Capture the cell that displays the provided text and extract its [X, Y] central coordinate. 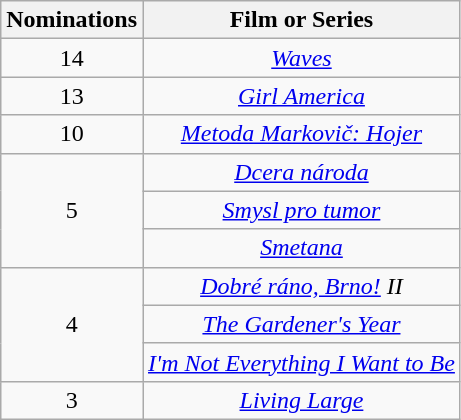
Smysl pro tumor [301, 210]
Living Large [301, 400]
10 [72, 134]
Smetana [301, 248]
Dcera národa [301, 172]
Nominations [72, 20]
Dobré ráno, Brno! II [301, 286]
Film or Series [301, 20]
Girl America [301, 96]
3 [72, 400]
13 [72, 96]
5 [72, 210]
Metoda Markovič: Hojer [301, 134]
I'm Not Everything I Want to Be [301, 362]
Waves [301, 58]
4 [72, 324]
14 [72, 58]
The Gardener's Year [301, 324]
